For the text-containing cell, return its midpoint in (x, y) coordinate format. 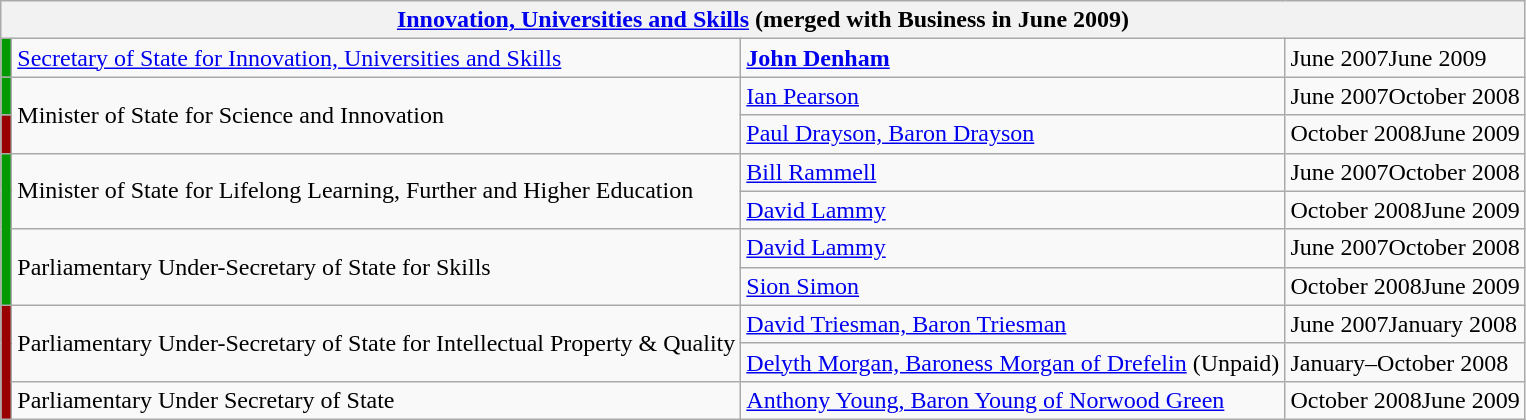
Minister of State for Lifelong Learning, Further and Higher Education (376, 191)
Paul Drayson, Baron Drayson (1013, 134)
Sion Simon (1013, 286)
Delyth Morgan, Baroness Morgan of Drefelin (Unpaid) (1013, 362)
David Triesman, Baron Triesman (1013, 324)
Anthony Young, Baron Young of Norwood Green (1013, 400)
Parliamentary Under-Secretary of State for Skills (376, 267)
Parliamentary Under Secretary of State (376, 400)
Bill Rammell (1013, 172)
Innovation, Universities and Skills (merged with Business in June 2009) (763, 20)
Secretary of State for Innovation, Universities and Skills (376, 58)
June 2007June 2009 (1405, 58)
Minister of State for Science and Innovation (376, 115)
June 2007January 2008 (1405, 324)
Parliamentary Under-Secretary of State for Intellectual Property & Quality (376, 343)
John Denham (1013, 58)
Ian Pearson (1013, 96)
January–October 2008 (1405, 362)
